Return [X, Y] of the center of cell containing provided text 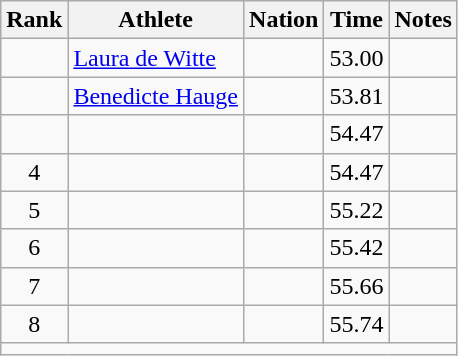
Nation [284, 20]
Athlete [156, 20]
55.22 [356, 210]
55.66 [356, 286]
Laura de Witte [156, 58]
6 [34, 248]
Rank [34, 20]
53.00 [356, 58]
4 [34, 172]
7 [34, 286]
Benedicte Hauge [156, 96]
8 [34, 324]
55.74 [356, 324]
Notes [423, 20]
5 [34, 210]
53.81 [356, 96]
Time [356, 20]
55.42 [356, 248]
